Locate the cell with the specified text and output its [x, y] center coordinate. 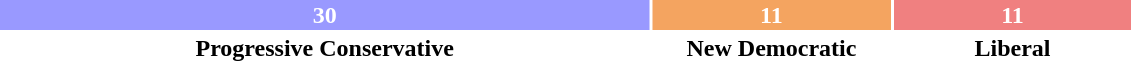
30 [324, 15]
